Locate the cell with the specified text and output its [X, Y] center coordinate. 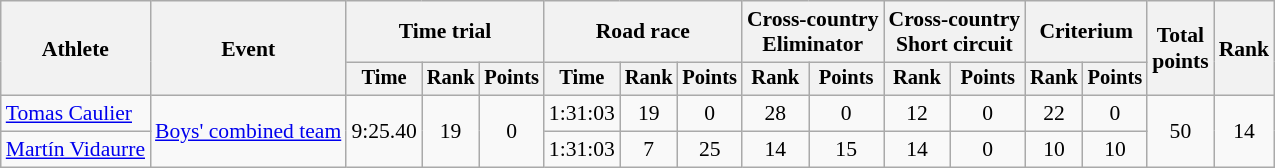
Event [248, 48]
Cross-countryEliminator [813, 32]
Totalpoints [1180, 48]
50 [1180, 132]
Time trial [444, 32]
Road race [643, 32]
15 [846, 150]
22 [1054, 114]
7 [649, 150]
Cross-countryShort circuit [955, 32]
Boys' combined team [248, 132]
25 [709, 150]
12 [918, 114]
Tomas Caulier [76, 114]
9:25.40 [384, 132]
28 [776, 114]
Martín Vidaurre [76, 150]
Criterium [1086, 32]
Athlete [76, 48]
